Locate the cell with the specified text and output its (X, Y) center coordinate. 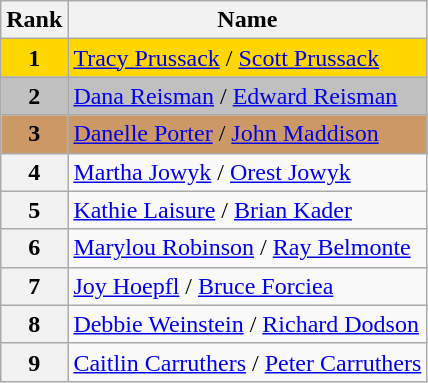
9 (34, 362)
Danelle Porter / John Maddison (248, 134)
Caitlin Carruthers / Peter Carruthers (248, 362)
Kathie Laisure / Brian Kader (248, 210)
Dana Reisman / Edward Reisman (248, 96)
Joy Hoepfl / Bruce Forciea (248, 286)
Marylou Robinson / Ray Belmonte (248, 248)
2 (34, 96)
3 (34, 134)
Debbie Weinstein / Richard Dodson (248, 324)
Martha Jowyk / Orest Jowyk (248, 172)
Name (248, 20)
Tracy Prussack / Scott Prussack (248, 58)
Rank (34, 20)
7 (34, 286)
8 (34, 324)
4 (34, 172)
6 (34, 248)
1 (34, 58)
5 (34, 210)
